From the cell containing the given text, extract its center point as (x, y) coordinate. 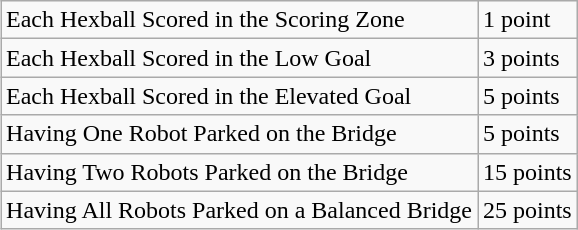
Having Two Robots Parked on the Bridge (240, 172)
1 point (528, 20)
3 points (528, 58)
Each Hexball Scored in the Scoring Zone (240, 20)
Having All Robots Parked on a Balanced Bridge (240, 210)
Each Hexball Scored in the Low Goal (240, 58)
Having One Robot Parked on the Bridge (240, 134)
Each Hexball Scored in the Elevated Goal (240, 96)
15 points (528, 172)
25 points (528, 210)
